Capture the cell that displays the provided text and extract its [X, Y] central coordinate. 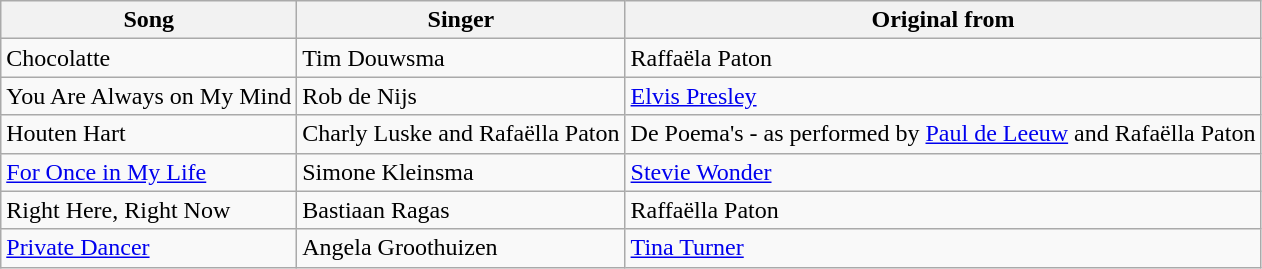
Houten Hart [149, 134]
Elvis Presley [943, 96]
De Poema's - as performed by Paul de Leeuw and Rafaëlla Paton [943, 134]
You Are Always on My Mind [149, 96]
Original from [943, 20]
Angela Groothuizen [461, 248]
Raffaëla Paton [943, 58]
Bastiaan Ragas [461, 210]
For Once in My Life [149, 172]
Rob de Nijs [461, 96]
Simone Kleinsma [461, 172]
Singer [461, 20]
Private Dancer [149, 248]
Chocolatte [149, 58]
Charly Luske and Rafaëlla Paton [461, 134]
Right Here, Right Now [149, 210]
Song [149, 20]
Tim Douwsma [461, 58]
Tina Turner [943, 248]
Stevie Wonder [943, 172]
Raffaëlla Paton [943, 210]
